Return [X, Y] of the center of cell containing provided text 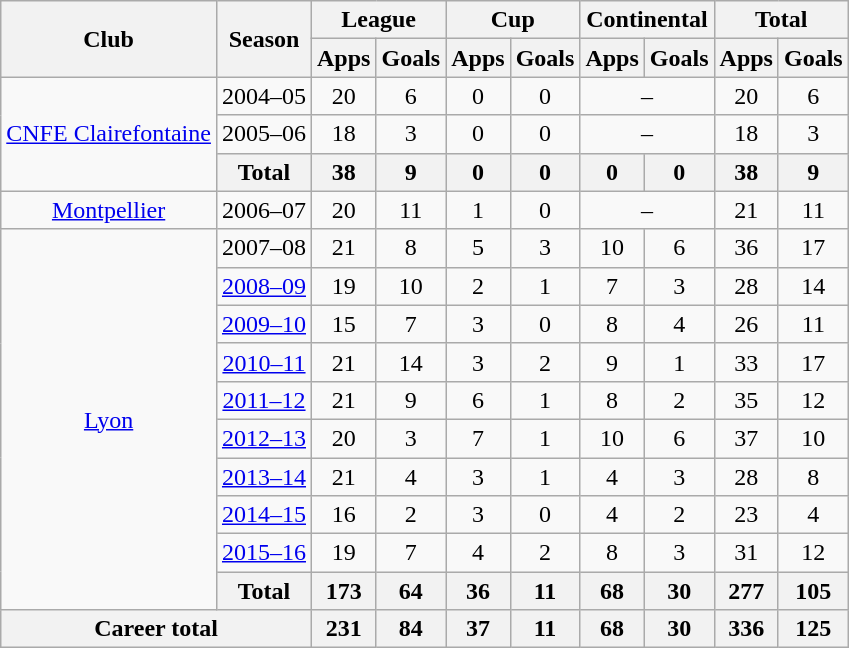
League [379, 20]
CNFE Clairefontaine [109, 134]
Lyon [109, 420]
2005–06 [264, 134]
2006–07 [264, 210]
231 [344, 629]
2014–15 [264, 515]
Career total [156, 629]
277 [746, 591]
2008–09 [264, 286]
Cup [513, 20]
2011–12 [264, 400]
125 [813, 629]
2009–10 [264, 324]
23 [746, 515]
Season [264, 39]
2007–08 [264, 248]
2013–14 [264, 477]
31 [746, 553]
2010–11 [264, 362]
Club [109, 39]
2004–05 [264, 96]
5 [478, 248]
173 [344, 591]
Montpellier [109, 210]
105 [813, 591]
26 [746, 324]
64 [411, 591]
16 [344, 515]
84 [411, 629]
Continental [647, 20]
15 [344, 324]
2015–16 [264, 553]
336 [746, 629]
2012–13 [264, 438]
35 [746, 400]
33 [746, 362]
